For the text-containing cell, return its midpoint in [x, y] coordinate format. 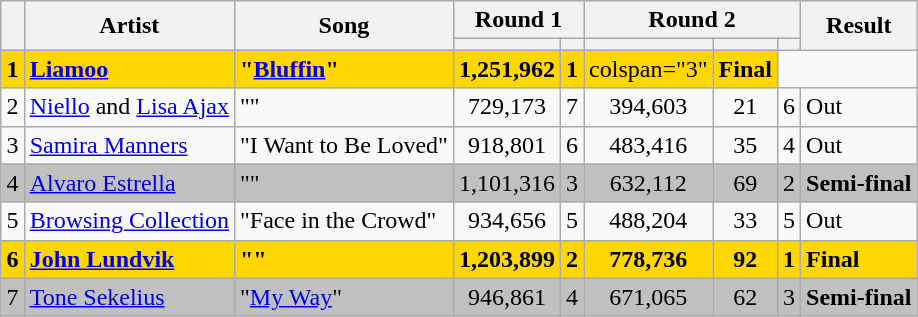
Browsing Collection [129, 221]
Artist [129, 26]
"My Way" [344, 297]
946,861 [506, 297]
69 [745, 183]
Niello and Lisa Ajax [129, 107]
488,204 [649, 221]
394,603 [649, 107]
934,656 [506, 221]
Alvaro Estrella [129, 183]
62 [745, 297]
483,416 [649, 145]
21 [745, 107]
729,173 [506, 107]
1,251,962 [506, 69]
"Face in the Crowd" [344, 221]
"Bluffin" [344, 69]
Samira Manners [129, 145]
1,203,899 [506, 259]
Result [859, 26]
Round 2 [692, 20]
632,112 [649, 183]
778,736 [649, 259]
Liamoo [129, 69]
colspan="3" [649, 69]
92 [745, 259]
"I Want to Be Loved" [344, 145]
Round 1 [518, 20]
33 [745, 221]
Tone Sekelius [129, 297]
John Lundvik [129, 259]
Song [344, 26]
918,801 [506, 145]
35 [745, 145]
1,101,316 [506, 183]
671,065 [649, 297]
